Return the [X, Y] coordinate for the center point of the cell that contains the specified text.  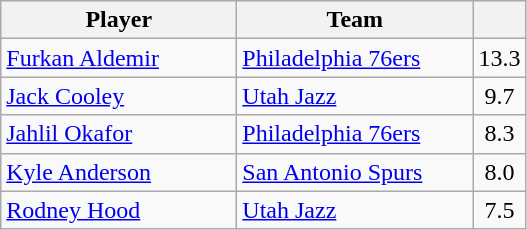
Kyle Anderson [119, 172]
7.5 [500, 210]
9.7 [500, 96]
San Antonio Spurs [355, 172]
8.3 [500, 134]
Jahlil Okafor [119, 134]
Jack Cooley [119, 96]
Rodney Hood [119, 210]
13.3 [500, 58]
Player [119, 20]
Furkan Aldemir [119, 58]
8.0 [500, 172]
Team [355, 20]
